Identify which cell holds the provided text, then report its [x, y] central coordinate. 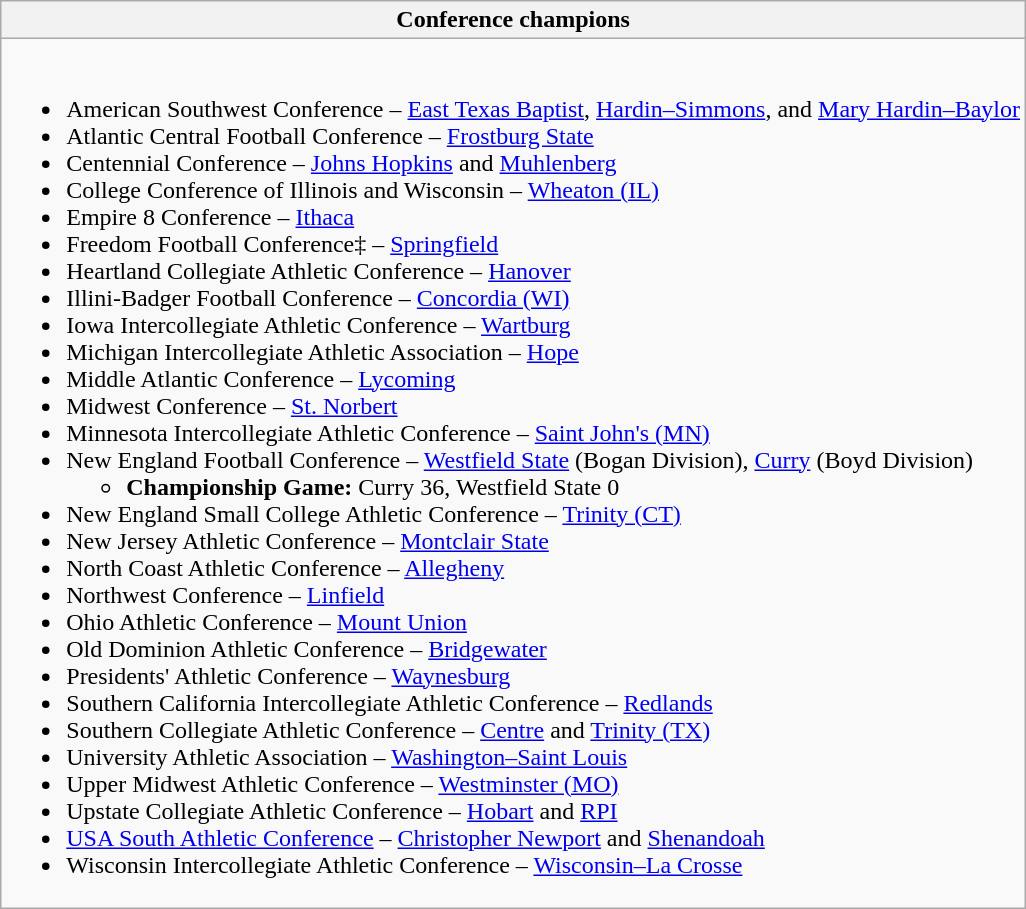
Conference champions [514, 20]
